From the cell containing the given text, extract its center point as [X, Y] coordinate. 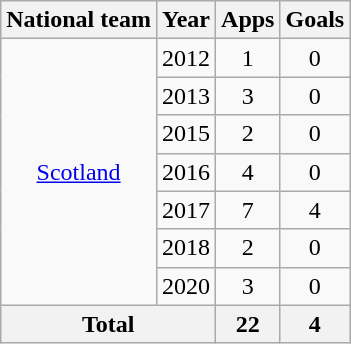
2012 [186, 58]
2015 [186, 134]
Apps [248, 20]
2016 [186, 172]
Year [186, 20]
2020 [186, 286]
22 [248, 324]
1 [248, 58]
2017 [186, 210]
Total [108, 324]
Goals [315, 20]
2013 [186, 96]
2018 [186, 248]
7 [248, 210]
National team [79, 20]
Scotland [79, 172]
